Extract the (x, y) coordinate from the center of the cell holding the provided text.  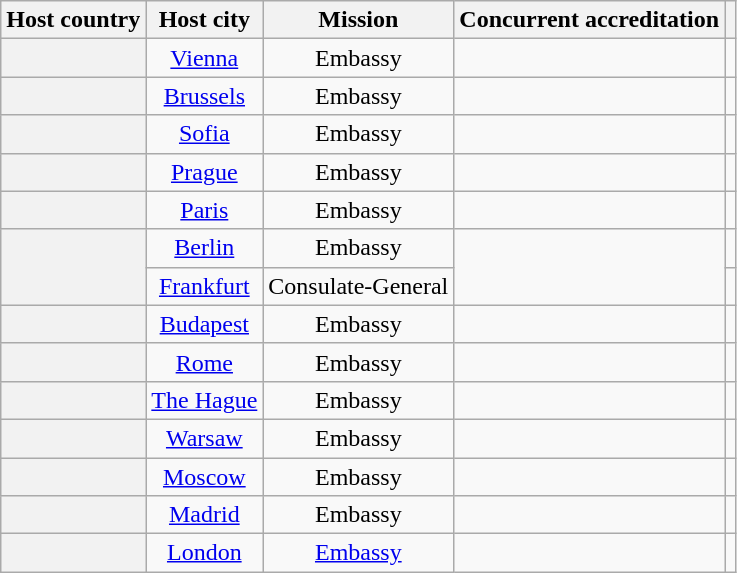
London (204, 553)
Brussels (204, 96)
Concurrent accreditation (590, 20)
Madrid (204, 515)
Sofia (204, 134)
Prague (204, 172)
Vienna (204, 58)
Budapest (204, 324)
Berlin (204, 248)
Rome (204, 362)
Consulate-General (358, 286)
Host country (74, 20)
Moscow (204, 477)
Warsaw (204, 438)
Paris (204, 210)
Host city (204, 20)
The Hague (204, 400)
Frankfurt (204, 286)
Mission (358, 20)
